Extract the (x, y) coordinate from the center of the cell holding the provided text.  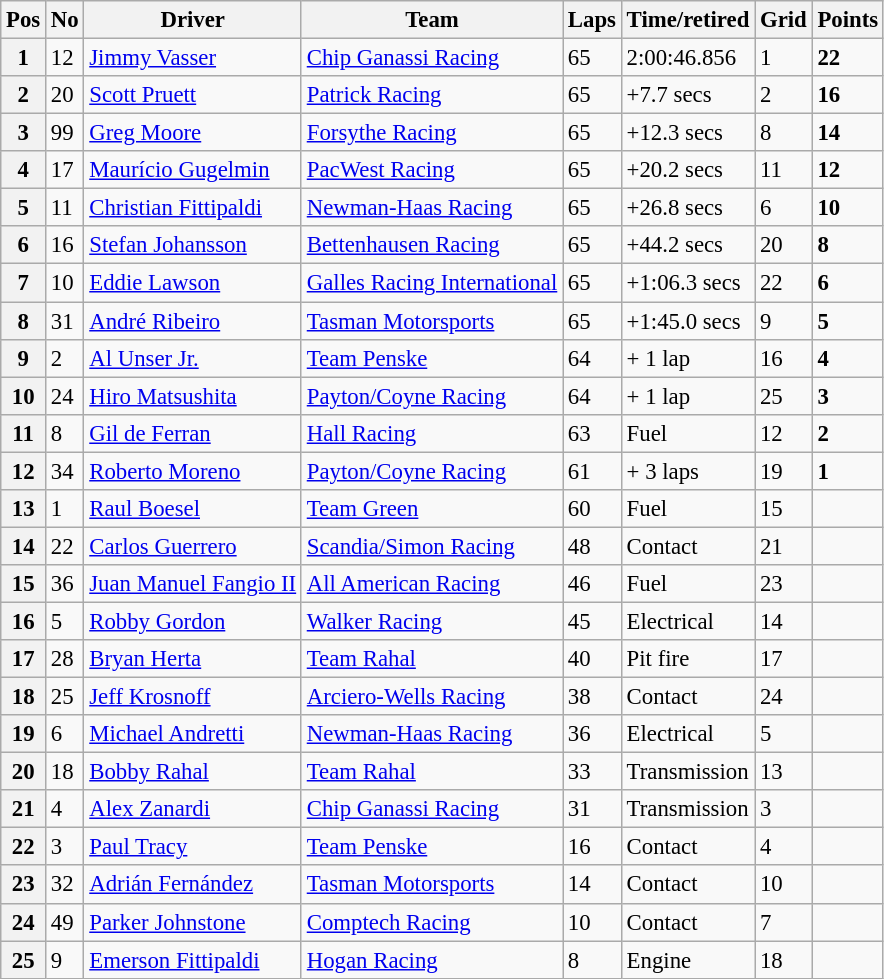
+44.2 secs (688, 245)
Stefan Johansson (193, 245)
48 (592, 546)
Team Green (432, 509)
49 (65, 922)
32 (65, 885)
+ 3 laps (688, 471)
46 (592, 584)
Emerson Fittipaldi (193, 960)
No (65, 20)
Alex Zanardi (193, 809)
+12.3 secs (688, 133)
Engine (688, 960)
Pos (24, 20)
+20.2 secs (688, 170)
Raul Boesel (193, 509)
Arciero-Wells Racing (432, 697)
Paul Tracy (193, 847)
+7.7 secs (688, 95)
Robby Gordon (193, 621)
Al Unser Jr. (193, 358)
99 (65, 133)
Hiro Matsushita (193, 396)
33 (592, 772)
Patrick Racing (432, 95)
Bettenhausen Racing (432, 245)
Bryan Herta (193, 659)
Gil de Ferran (193, 433)
Scott Pruett (193, 95)
+1:06.3 secs (688, 283)
Driver (193, 20)
Parker Johnstone (193, 922)
Forsythe Racing (432, 133)
Christian Fittipaldi (193, 208)
Eddie Lawson (193, 283)
60 (592, 509)
61 (592, 471)
28 (65, 659)
Bobby Rahal (193, 772)
Points (848, 20)
Galles Racing International (432, 283)
Scandia/Simon Racing (432, 546)
Juan Manuel Fangio II (193, 584)
38 (592, 697)
Jeff Krosnoff (193, 697)
Hall Racing (432, 433)
PacWest Racing (432, 170)
Adrián Fernández (193, 885)
63 (592, 433)
Hogan Racing (432, 960)
45 (592, 621)
40 (592, 659)
Team (432, 20)
Greg Moore (193, 133)
Pit fire (688, 659)
Comptech Racing (432, 922)
All American Racing (432, 584)
+1:45.0 secs (688, 321)
Carlos Guerrero (193, 546)
Maurício Gugelmin (193, 170)
Michael Andretti (193, 734)
Jimmy Vasser (193, 58)
+26.8 secs (688, 208)
34 (65, 471)
Time/retired (688, 20)
Walker Racing (432, 621)
Grid (784, 20)
Laps (592, 20)
André Ribeiro (193, 321)
Roberto Moreno (193, 471)
2:00:46.856 (688, 58)
